Capture the cell that displays the provided text and extract its [x, y] central coordinate. 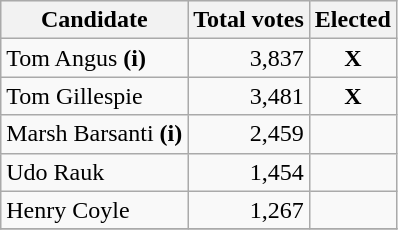
Tom Angus (i) [94, 58]
Tom Gillespie [94, 96]
Udo Rauk [94, 172]
Henry Coyle [94, 210]
Total votes [249, 20]
3,481 [249, 96]
2,459 [249, 134]
3,837 [249, 58]
1,454 [249, 172]
Candidate [94, 20]
Elected [352, 20]
Marsh Barsanti (i) [94, 134]
1,267 [249, 210]
